Determine the (X, Y) coordinate at the center of the cell enclosing the given text.  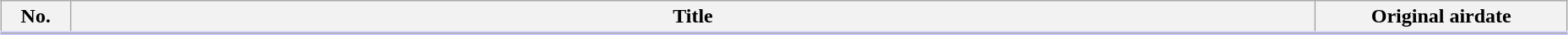
Title (693, 17)
No. (35, 17)
Original airdate (1441, 17)
